Detect which cell encompasses the target text, then output its (X, Y) center coordinate. 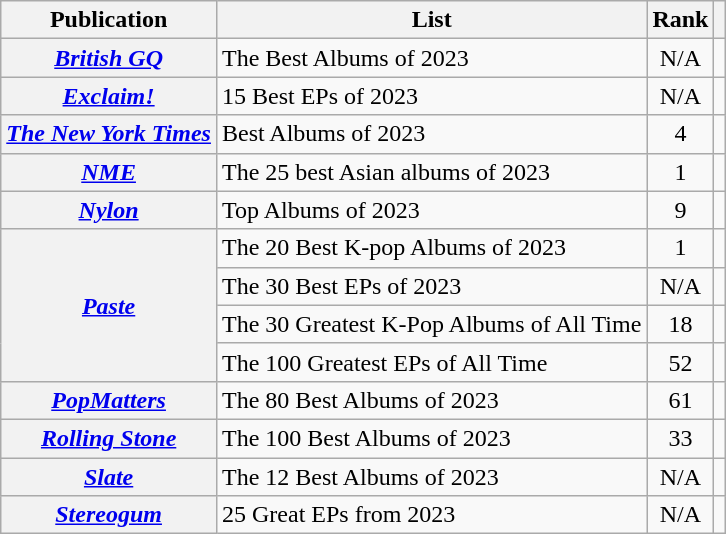
Exclaim! (109, 96)
Paste (109, 305)
Slate (109, 477)
Publication (109, 20)
PopMatters (109, 400)
The 100 Greatest EPs of All Time (431, 362)
The 30 Best EPs of 2023 (431, 286)
9 (680, 210)
The 80 Best Albums of 2023 (431, 400)
The 30 Greatest K-Pop Albums of All Time (431, 324)
The 12 Best Albums of 2023 (431, 477)
British GQ (109, 58)
The 20 Best K-pop Albums of 2023 (431, 248)
Stereogum (109, 515)
The New York Times (109, 134)
52 (680, 362)
25 Great EPs from 2023 (431, 515)
List (431, 20)
4 (680, 134)
61 (680, 400)
Top Albums of 2023 (431, 210)
NME (109, 172)
Best Albums of 2023 (431, 134)
Rank (680, 20)
The Best Albums of 2023 (431, 58)
Rolling Stone (109, 438)
Nylon (109, 210)
33 (680, 438)
The 100 Best Albums of 2023 (431, 438)
18 (680, 324)
The 25 best Asian albums of 2023 (431, 172)
15 Best EPs of 2023 (431, 96)
